Scan for the cell matching the given text and deliver its (X, Y) coordinate at center. 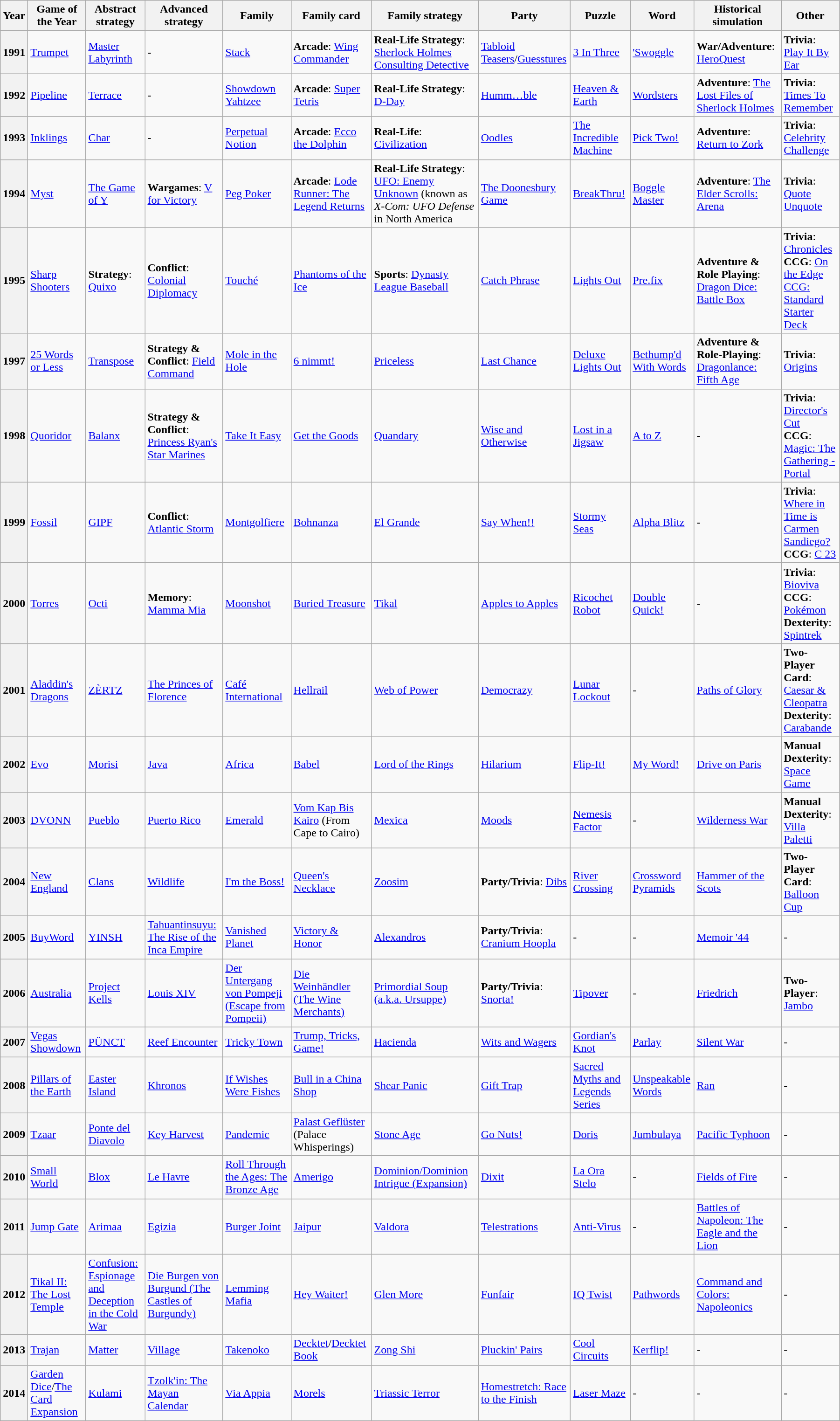
2009 (14, 1134)
Anti-Virus (600, 1226)
Australia (57, 993)
New England (57, 882)
2010 (14, 1177)
1995 (14, 281)
Real-Life Strategy: UFO: Enemy Unknown (known as X-Com: UFO Defense in North America (425, 193)
Family card (331, 16)
Vegas Showdown (57, 1042)
Lights Out (600, 281)
Pluckin' Pairs (524, 1350)
Tricky Town (257, 1042)
Glen More (425, 1294)
Pick Two! (662, 138)
Last Chance (524, 361)
Valdora (425, 1226)
Family strategy (425, 16)
Tikal (425, 603)
Trivia: Origins (810, 361)
Wits and Wagers (524, 1042)
Unspeakable Words (662, 1085)
2008 (14, 1085)
Pillars of the Earth (57, 1085)
Café International (257, 690)
1994 (14, 193)
Puzzle (600, 16)
Advanced strategy (184, 16)
Primordial Soup (a.k.a. Ursuppe) (425, 993)
The Princes of Florence (184, 690)
Perpetual Notion (257, 138)
Trajan (57, 1350)
Paths of Glory (737, 690)
Laser Maze (600, 1393)
Babel (331, 765)
Wilderness War (737, 821)
Master Labyrinth (116, 52)
Confusion: Espionage and Deception in the Cold War (116, 1294)
2006 (14, 993)
1993 (14, 138)
Takenoko (257, 1350)
Gift Trap (524, 1085)
Project Kells (116, 993)
Arcade: Wing Commander (331, 52)
Hacienda (425, 1042)
Fossil (57, 522)
Conflict: Colonial Diplomacy (184, 281)
Trivia: Quote Unquote (810, 193)
Jaipur (331, 1226)
Friedrich (737, 993)
Go Nuts! (524, 1134)
Zoosim (425, 882)
Fields of Fire (737, 1177)
Double Quick! (662, 603)
Trump, Tricks, Game! (331, 1042)
Tahuantinsuyu: The Rise of the Inca Empire (184, 938)
My Word! (662, 765)
Drive on Paris (737, 765)
Tipover (600, 993)
Africa (257, 765)
BreakThru! (600, 193)
Egizia (184, 1226)
If Wishes Were Fishes (257, 1085)
Quoridor (57, 435)
Morels (331, 1393)
1992 (14, 95)
Sports: Dynasty League Baseball (425, 281)
1997 (14, 361)
Puerto Rico (184, 821)
BuyWord (57, 938)
Kerflip! (662, 1350)
Strategy & Conflict: Field Command (184, 361)
Manual Dexterity: Villa Paletti (810, 821)
Khronos (184, 1085)
Hammer of the Scots (737, 882)
Octi (116, 603)
Balanx (116, 435)
Adventure & Role-Playing: Dragonlance: Fifth Age (737, 361)
Bethump'd With Words (662, 361)
Two-Player: Jambo (810, 993)
Dixit (524, 1177)
Year (14, 16)
Stone Age (425, 1134)
Tikal II: The Lost Temple (57, 1294)
Dominion/Dominion Intrigue (Expansion) (425, 1177)
Char (116, 138)
Stormy Seas (600, 522)
Memoir '44 (737, 938)
Pathwords (662, 1294)
Lost in a Jigsaw (600, 435)
Family (257, 16)
Emerald (257, 821)
Deluxe Lights Out (600, 361)
2011 (14, 1226)
Funfair (524, 1294)
Two-Player Card: Caesar & CleopatraDexterity: Carabande (810, 690)
IQ Twist (600, 1294)
Arcade: Lode Runner: The Legend Returns (331, 193)
Arcade: Ecco the Dolphin (331, 138)
La Ora Stelo (600, 1177)
Democrazy (524, 690)
Command and Colors: Napoleonics (737, 1294)
Burger Joint (257, 1226)
Sacred Myths and Legends Series (600, 1085)
Touché (257, 281)
Arcade: Super Tetris (331, 95)
Key Harvest (184, 1134)
Bohnanza (331, 522)
Ricochet Robot (600, 603)
Bull in a China Shop (331, 1085)
Other (810, 16)
1991 (14, 52)
Historical simulation (737, 16)
The Incredible Machine (600, 138)
I'm the Boss! (257, 882)
Trivia: ChroniclesCCG: On the Edge CCG: Standard Starter Deck (810, 281)
Stack (257, 52)
Aladdin's Dragons (57, 690)
Party/Trivia: Snorta! (524, 993)
Ran (737, 1085)
Parlay (662, 1042)
War/Adventure: HeroQuest (737, 52)
Peg Poker (257, 193)
Montgolfiere (257, 522)
Strategy & Conflict: Princess Ryan's Star Marines (184, 435)
Pandemic (257, 1134)
Palast Geflüster (Palace Whisperings) (331, 1134)
Pacific Typhoon (737, 1134)
Trivia: Director's CutCCG: Magic: The Gathering - Portal (810, 435)
Tabloid Teasers/Guesstures (524, 52)
Game of the Year (57, 16)
Matter (116, 1350)
Morisi (116, 765)
1998 (14, 435)
Phantoms of the Ice (331, 281)
Amerigo (331, 1177)
Jump Gate (57, 1226)
Le Havre (184, 1177)
Vanished Planet (257, 938)
Sharp Shooters (57, 281)
2005 (14, 938)
Small World (57, 1177)
Queen's Necklace (331, 882)
Heaven & Earth (600, 95)
Lord of the Rings (425, 765)
Vom Kap Bis Kairo (From Cape to Cairo) (331, 821)
Myst (57, 193)
Hilarium (524, 765)
Battles of Napoleon: The Eagle and the Lion (737, 1226)
Nemesis Factor (600, 821)
Conflict: Atlantic Storm (184, 522)
Showdown Yahtzee (257, 95)
GIPF (116, 522)
Humm…ble (524, 95)
Word (662, 16)
Abstract strategy (116, 16)
Roll Through the Ages: The Bronze Age (257, 1177)
Quandary (425, 435)
Wildlife (184, 882)
2002 (14, 765)
Clans (116, 882)
Moods (524, 821)
Say When!! (524, 522)
Terrace (116, 95)
Web of Power (425, 690)
Java (184, 765)
Trivia: Celebrity Challenge (810, 138)
Die Burgen von Burgund (The Castles of Burgundy) (184, 1294)
Lunar Lockout (600, 690)
Tzolk'in: The Mayan Calendar (184, 1393)
Take It Easy (257, 435)
Trumpet (57, 52)
Apples to Apples (524, 603)
Via Appia (257, 1393)
Hellrail (331, 690)
Priceless (425, 361)
Real-Life Strategy: Sherlock Holmes Consulting Detective (425, 52)
El Grande (425, 522)
Strategy: Quixo (116, 281)
Moonshot (257, 603)
Party (524, 16)
Trivia: Play It By Ear (810, 52)
Pre.fix (662, 281)
Shear Panic (425, 1085)
Doris (600, 1134)
River Crossing (600, 882)
Wargames: V for Victory (184, 193)
The Doonesbury Game (524, 193)
Memory: Mamma Mia (184, 603)
2000 (14, 603)
Village (184, 1350)
Telestrations (524, 1226)
2013 (14, 1350)
Flip-It! (600, 765)
Zong Shi (425, 1350)
Easter Island (116, 1085)
Pipeline (57, 95)
Pueblo (116, 821)
Louis XIV (184, 993)
Blox (116, 1177)
YINSH (116, 938)
Der Untergang von Pompeji (Escape from Pompeii) (257, 993)
Catch Phrase (524, 281)
Trivia: Times To Remember (810, 95)
Silent War (737, 1042)
2004 (14, 882)
Gordian's Knot (600, 1042)
Adventure: Return to Zork (737, 138)
Trivia: Where in Time is Carmen Sandiego?CCG: C 23 (810, 522)
A to Z (662, 435)
25 Words or Less (57, 361)
Triassic Terror (425, 1393)
Party/Trivia: Cranium Hoopla (524, 938)
Inklings (57, 138)
Mexica (425, 821)
6 nimmt! (331, 361)
Transpose (116, 361)
'Swoggle (662, 52)
Cool Circuits (600, 1350)
Crossword Pyramids (662, 882)
Adventure & Role Playing: Dragon Dice: Battle Box (737, 281)
2001 (14, 690)
Homestretch: Race to the Finish (524, 1393)
Tzaar (57, 1134)
Buried Treasure (331, 603)
Decktet/Decktet Book (331, 1350)
Ponte del Diavolo (116, 1134)
Wise and Otherwise (524, 435)
2012 (14, 1294)
2003 (14, 821)
Real-Life: Civilization (425, 138)
Two-Player Card: Balloon Cup (810, 882)
PÜNCT (116, 1042)
Kulami (116, 1393)
Hey Waiter! (331, 1294)
Lemming Mafia (257, 1294)
Trivia: BiovivaCCG: PokémonDexterity: Spintrek (810, 603)
Alpha Blitz (662, 522)
Evo (57, 765)
The Game of Y (116, 193)
Jumbulaya (662, 1134)
Real-Life Strategy: D-Day (425, 95)
3 In Three (600, 52)
Torres (57, 603)
Wordsters (662, 95)
Victory & Honor (331, 938)
Reef Encounter (184, 1042)
Boggle Master (662, 193)
Manual Dexterity: Space Game (810, 765)
Arimaa (116, 1226)
Party/Trivia: Dibs (524, 882)
Adventure: The Elder Scrolls: Arena (737, 193)
Die Weinhändler (The Wine Merchants) (331, 993)
2014 (14, 1393)
Get the Goods (331, 435)
Garden Dice/The Card Expansion (57, 1393)
ZÈRTZ (116, 690)
Mole in the Hole (257, 361)
1999 (14, 522)
DVONN (57, 821)
2007 (14, 1042)
Oodles (524, 138)
Adventure: The Lost Files of Sherlock Holmes (737, 95)
Alexandros (425, 938)
